Locate the cell with the specified text and output its (x, y) center coordinate. 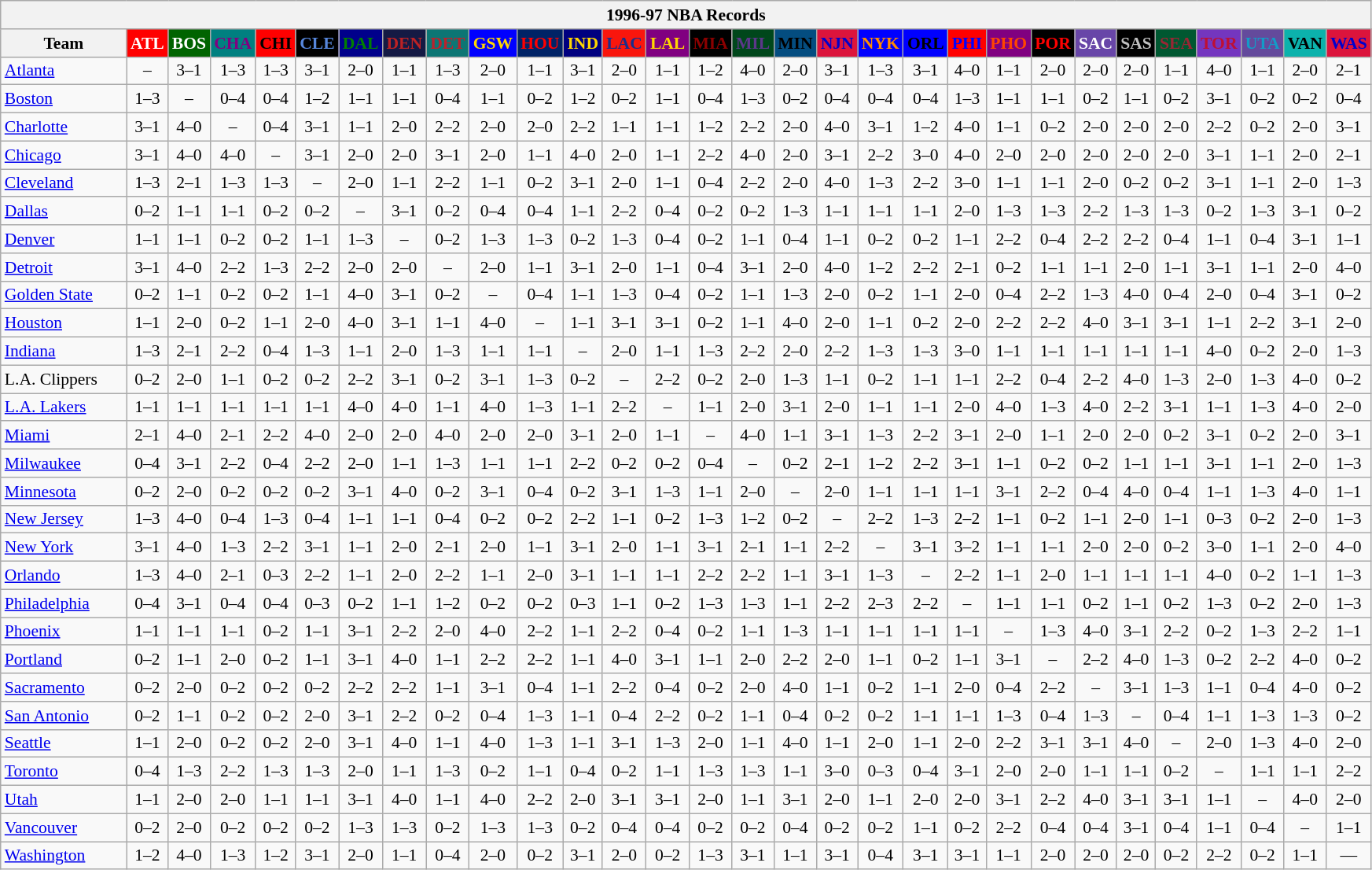
1996-97 NBA Records (686, 15)
MIA (710, 43)
VAN (1305, 43)
Milwaukee (64, 463)
CLE (318, 43)
MIN (795, 43)
LAL (668, 43)
PHO (1008, 43)
PHI (967, 43)
GSW (494, 43)
L.A. Lakers (64, 407)
Team (64, 43)
New Jersey (64, 519)
Boston (64, 99)
Charlotte (64, 127)
— (1349, 856)
Washington (64, 856)
Dallas (64, 212)
Indiana (64, 352)
Detroit (64, 267)
Vancouver (64, 828)
New York (64, 547)
Denver (64, 239)
Orlando (64, 576)
ATL (148, 43)
DET (448, 43)
L.A. Clippers (64, 379)
2–3 (881, 603)
MIL (753, 43)
HOU (539, 43)
ORL (926, 43)
POR (1053, 43)
Phoenix (64, 632)
Sacramento (64, 688)
BOS (189, 43)
Chicago (64, 155)
WAS (1349, 43)
DEN (404, 43)
CHA (233, 43)
NJN (837, 43)
IND (583, 43)
Toronto (64, 772)
LAC (624, 43)
Miami (64, 436)
SEA (1176, 43)
San Antonio (64, 716)
DAL (361, 43)
SAC (1096, 43)
UTA (1263, 43)
Atlanta (64, 71)
Golden State (64, 295)
Philadelphia (64, 603)
NYK (881, 43)
Utah (64, 800)
Cleveland (64, 183)
SAS (1136, 43)
Minnesota (64, 492)
Portland (64, 660)
CHI (275, 43)
Houston (64, 323)
Seattle (64, 743)
TOR (1219, 43)
3–2 (967, 547)
